Provide the [X, Y] coordinate of the cell's center where the given text is located.  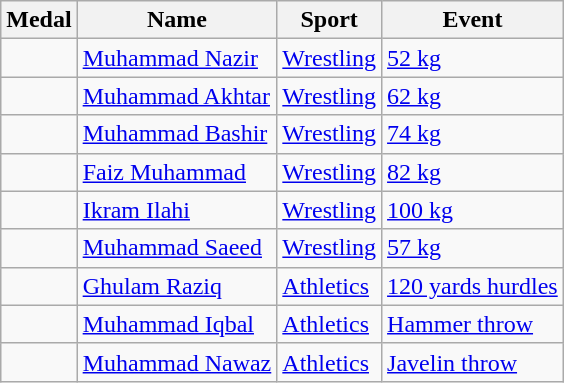
Hammer throw [473, 324]
Ikram Ilahi [177, 210]
Medal [39, 20]
Muhammad Akhtar [177, 96]
Javelin throw [473, 362]
74 kg [473, 134]
Muhammad Bashir [177, 134]
120 yards hurdles [473, 286]
62 kg [473, 96]
Muhammad Nazir [177, 58]
Faiz Muhammad [177, 172]
Event [473, 20]
57 kg [473, 248]
Muhammad Saeed [177, 248]
Name [177, 20]
Sport [330, 20]
100 kg [473, 210]
Muhammad Nawaz [177, 362]
82 kg [473, 172]
Muhammad Iqbal [177, 324]
52 kg [473, 58]
Ghulam Raziq [177, 286]
